Output the (X, Y) coordinate of the center of the cell containing the given text.  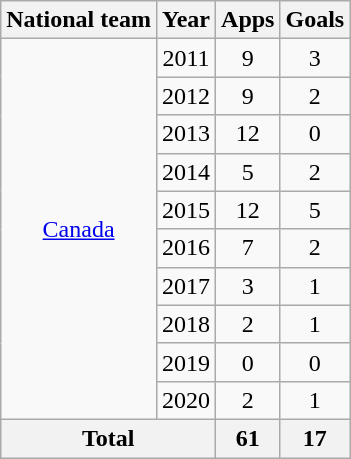
2018 (186, 324)
Year (186, 20)
Apps (248, 20)
61 (248, 438)
2017 (186, 286)
2015 (186, 210)
Canada (79, 230)
Goals (315, 20)
2014 (186, 172)
2020 (186, 400)
National team (79, 20)
2019 (186, 362)
17 (315, 438)
2012 (186, 96)
7 (248, 248)
2013 (186, 134)
2011 (186, 58)
2016 (186, 248)
Total (108, 438)
